Provide the [X, Y] coordinate of the cell's center where the given text is located.  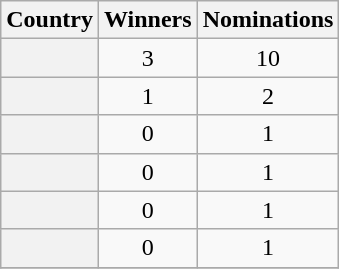
Nominations [268, 20]
Country [50, 20]
3 [148, 58]
Winners [148, 20]
2 [268, 96]
10 [268, 58]
